Scan for the cell matching the given text and deliver its [X, Y] coordinate at center. 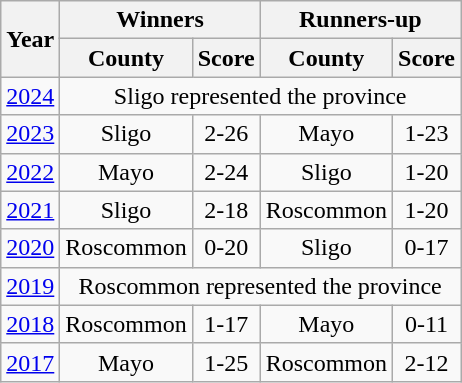
Sligo represented the province [260, 96]
0-20 [226, 248]
1-23 [427, 134]
2018 [30, 324]
2019 [30, 286]
2023 [30, 134]
1-17 [226, 324]
Year [30, 39]
2022 [30, 172]
2021 [30, 210]
Winners [160, 20]
1-25 [226, 362]
2024 [30, 96]
2-24 [226, 172]
2-12 [427, 362]
2020 [30, 248]
2-26 [226, 134]
2-18 [226, 210]
2017 [30, 362]
Roscommon represented the province [260, 286]
0-17 [427, 248]
0-11 [427, 324]
Runners-up [360, 20]
